Find where the given text appears and provide that cell's center as [X, Y] coordinate. 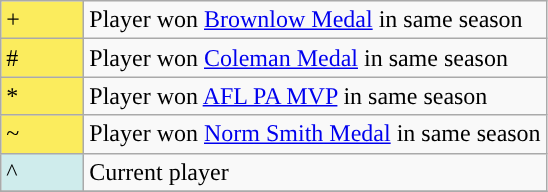
Player won Coleman Medal in same season [315, 58]
Current player [315, 172]
* [42, 96]
~ [42, 134]
Player won Norm Smith Medal in same season [315, 134]
+ [42, 20]
# [42, 58]
^ [42, 172]
Player won Brownlow Medal in same season [315, 20]
Player won AFL PA MVP in same season [315, 96]
